Provide the (X, Y) coordinate of the cell's center where the given text is located.  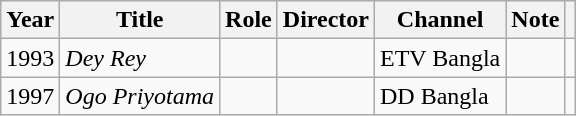
Role (249, 20)
Director (326, 20)
Note (536, 20)
1997 (30, 96)
Channel (440, 20)
Ogo Priyotama (140, 96)
Title (140, 20)
DD Bangla (440, 96)
ETV Bangla (440, 58)
Year (30, 20)
1993 (30, 58)
Dey Rey (140, 58)
